Extract the [X, Y] coordinate from the center of the cell holding the provided text.  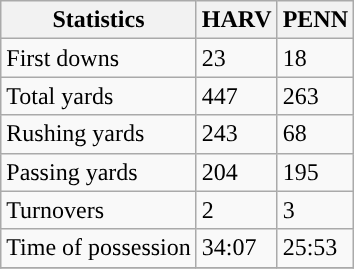
First downs [99, 58]
25:53 [315, 248]
Statistics [99, 20]
Turnovers [99, 210]
Passing yards [99, 172]
Time of possession [99, 248]
18 [315, 58]
195 [315, 172]
3 [315, 210]
Rushing yards [99, 134]
34:07 [236, 248]
68 [315, 134]
447 [236, 96]
23 [236, 58]
243 [236, 134]
Total yards [99, 96]
263 [315, 96]
204 [236, 172]
PENN [315, 20]
2 [236, 210]
HARV [236, 20]
